Scan for the cell matching the given text and deliver its [X, Y] coordinate at center. 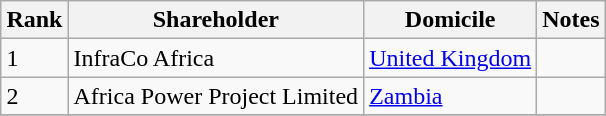
Notes [571, 20]
Shareholder [216, 20]
Domicile [450, 20]
Rank [34, 20]
Zambia [450, 96]
1 [34, 58]
InfraCo Africa [216, 58]
2 [34, 96]
Africa Power Project Limited [216, 96]
United Kingdom [450, 58]
